Provide the (x, y) coordinate of the cell's center where the given text is located.  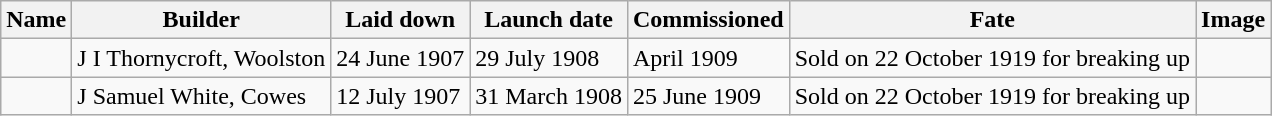
12 July 1907 (400, 96)
24 June 1907 (400, 58)
Image (1234, 20)
Laid down (400, 20)
J I Thornycroft, Woolston (202, 58)
Name (36, 20)
29 July 1908 (549, 58)
Commissioned (708, 20)
31 March 1908 (549, 96)
Builder (202, 20)
April 1909 (708, 58)
Launch date (549, 20)
J Samuel White, Cowes (202, 96)
25 June 1909 (708, 96)
Fate (992, 20)
